Capture the cell that displays the provided text and extract its [X, Y] central coordinate. 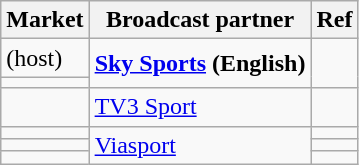
(host) [45, 58]
TV3 Sport [200, 107]
Viasport [200, 145]
Market [45, 20]
Ref [334, 20]
Sky Sports (English) [200, 64]
Broadcast partner [200, 20]
